Extract the [X, Y] coordinate from the center of the cell holding the provided text.  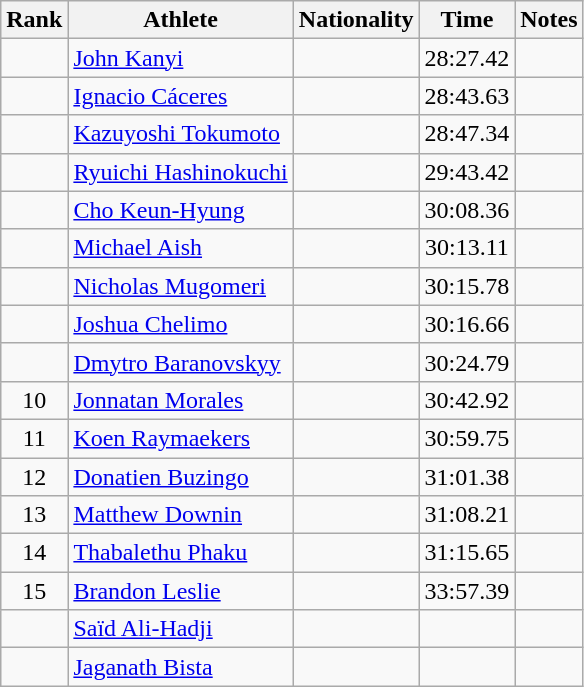
13 [34, 515]
Saïd Ali-Hadji [180, 629]
28:27.42 [467, 58]
30:08.36 [467, 210]
Nicholas Mugomeri [180, 286]
Notes [549, 20]
28:43.63 [467, 96]
Time [467, 20]
30:15.78 [467, 286]
33:57.39 [467, 591]
12 [34, 477]
29:43.42 [467, 172]
Ignacio Cáceres [180, 96]
Nationality [356, 20]
Ryuichi Hashinokuchi [180, 172]
15 [34, 591]
30:16.66 [467, 324]
14 [34, 553]
30:42.92 [467, 400]
28:47.34 [467, 134]
Donatien Buzingo [180, 477]
Jonnatan Morales [180, 400]
31:01.38 [467, 477]
Cho Keun-Hyung [180, 210]
30:59.75 [467, 438]
30:24.79 [467, 362]
31:15.65 [467, 553]
Koen Raymaekers [180, 438]
Joshua Chelimo [180, 324]
Matthew Downin [180, 515]
Rank [34, 20]
11 [34, 438]
Jaganath Bista [180, 667]
31:08.21 [467, 515]
John Kanyi [180, 58]
10 [34, 400]
Dmytro Baranovskyy [180, 362]
Athlete [180, 20]
30:13.11 [467, 248]
Thabalethu Phaku [180, 553]
Kazuyoshi Tokumoto [180, 134]
Brandon Leslie [180, 591]
Michael Aish [180, 248]
